Locate the cell with the specified text and output its [X, Y] center coordinate. 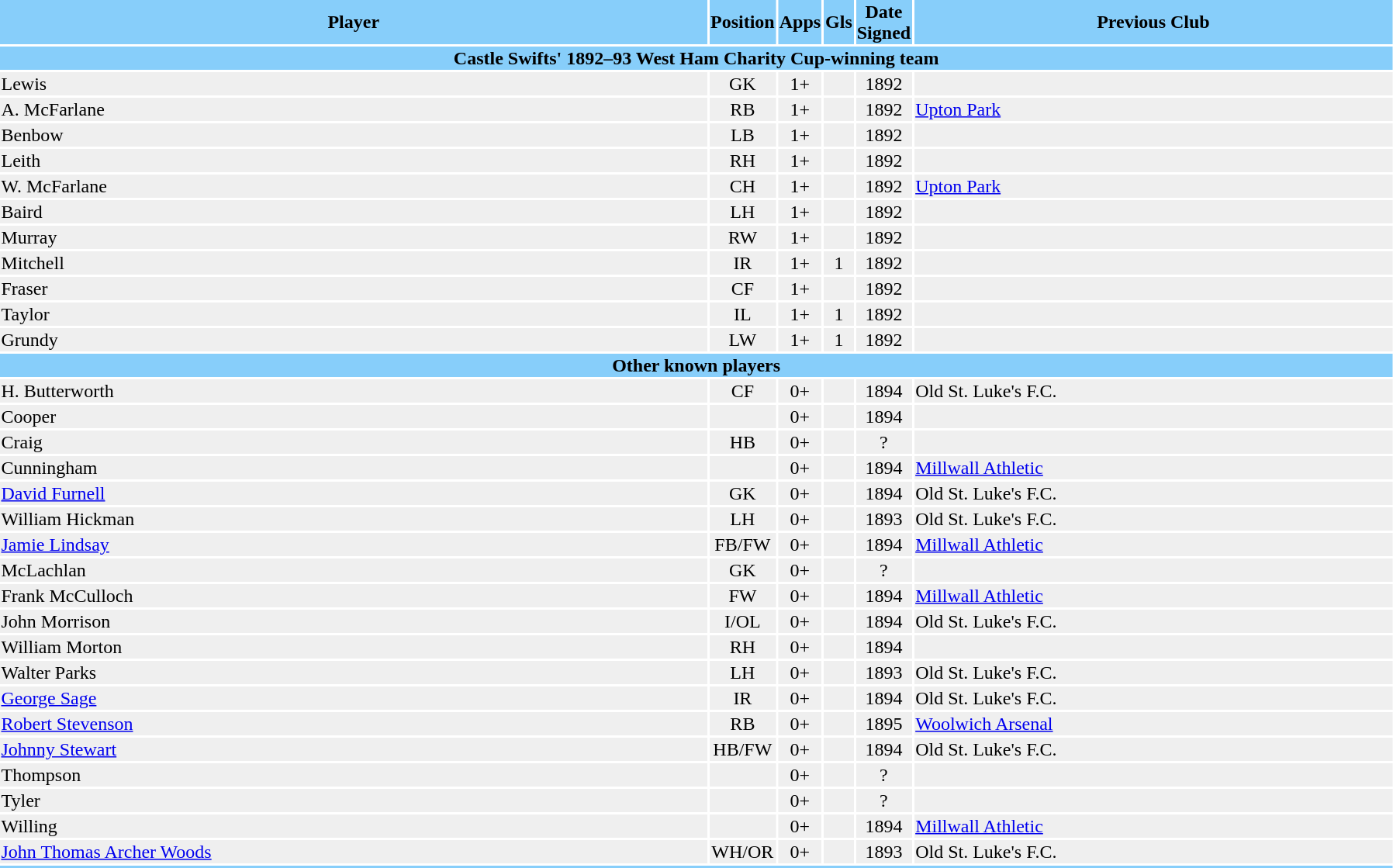
Walter Parks [354, 673]
RW [743, 237]
Craig [354, 442]
Woolwich Arsenal [1154, 724]
Robert Stevenson [354, 724]
HB/FW [743, 749]
Johnny Stewart [354, 749]
Leith [354, 161]
FB/FW [743, 545]
David Furnell [354, 493]
McLachlan [354, 570]
Previous Club [1154, 22]
Fraser [354, 289]
Apps [800, 22]
LB [743, 135]
Position [743, 22]
Lewis [354, 84]
Castle Swifts' 1892–93 West Ham Charity Cup-winning team [696, 58]
FW [743, 596]
Taylor [354, 314]
1895 [883, 724]
George Sage [354, 698]
Mitchell [354, 263]
Baird [354, 212]
Other known players [696, 365]
Player [354, 22]
I/OL [743, 621]
LW [743, 340]
Murray [354, 237]
Cooper [354, 417]
William Hickman [354, 519]
Thompson [354, 775]
Grundy [354, 340]
A. McFarlane [354, 109]
Benbow [354, 135]
CH [743, 186]
IL [743, 314]
Cunningham [354, 468]
W. McFarlane [354, 186]
Jamie Lindsay [354, 545]
WH/OR [743, 852]
William Morton [354, 647]
Date Signed [883, 22]
John Morrison [354, 621]
HB [743, 442]
Tyler [354, 801]
Frank McCulloch [354, 596]
H. Butterworth [354, 391]
Gls [839, 22]
Willing [354, 826]
John Thomas Archer Woods [354, 852]
